Capture the cell that displays the provided text and extract its (X, Y) central coordinate. 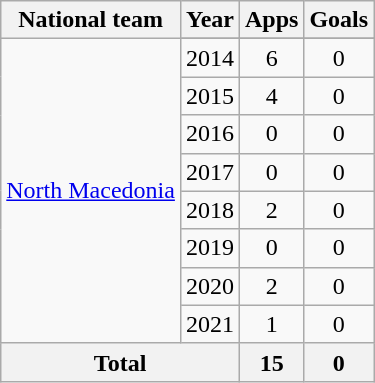
6 (271, 58)
1 (271, 324)
2021 (210, 324)
North Macedonia (91, 191)
Goals (339, 20)
15 (271, 362)
2016 (210, 134)
4 (271, 96)
2017 (210, 172)
2018 (210, 210)
National team (91, 20)
2020 (210, 286)
Apps (271, 20)
2019 (210, 248)
2015 (210, 96)
2014 (210, 58)
Year (210, 20)
Total (120, 362)
